Scan for the cell matching the given text and deliver its (x, y) coordinate at center. 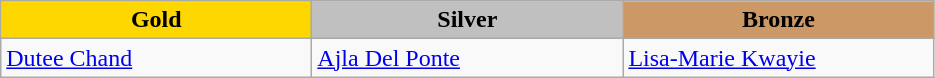
Dutee Chand (156, 58)
Lisa-Marie Kwayie (778, 58)
Bronze (778, 20)
Ajla Del Ponte (468, 58)
Gold (156, 20)
Silver (468, 20)
